For the text-containing cell, return its midpoint in [x, y] coordinate format. 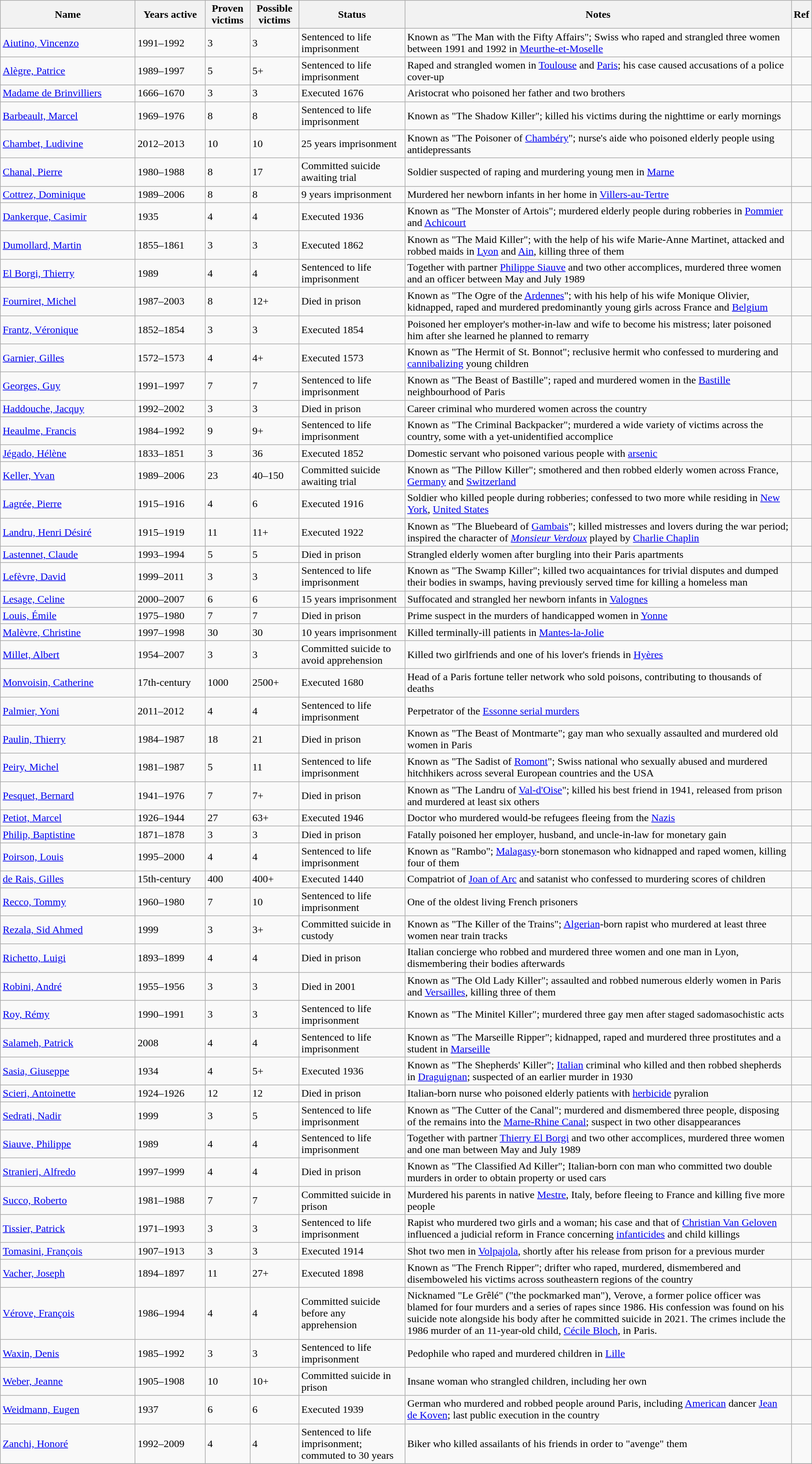
Salameh, Patrick [68, 1043]
1984–1992 [170, 431]
1989–1997 [170, 71]
Pesquet, Bernard [68, 796]
Malèvre, Christine [68, 632]
Together with partner Philippe Siauve and two other accomplices, murdered three women and an officer between May and July 1989 [598, 273]
1997–1998 [170, 632]
1960–1980 [170, 901]
27 [227, 818]
Executed 1922 [352, 532]
Millet, Albert [68, 654]
Waxin, Denis [68, 1353]
Lefèvre, David [68, 577]
Stranieri, Alfredo [68, 1172]
Name [68, 15]
Committed suicide in custody [352, 930]
Soldier suspected of raping and murdering young men in Marne [598, 172]
2011–2012 [170, 711]
Weber, Jeanne [68, 1381]
Heaulme, Francis [68, 431]
1855–1861 [170, 245]
Jégado, Hélène [68, 453]
9 [227, 431]
11+ [274, 532]
Known as "The Poisoner of Chambéry"; nurse's aide who poisoned elderly people using antidepressants [598, 144]
3+ [274, 930]
15 years imprisonment [352, 599]
1995–2000 [170, 857]
Monvoisin, Catherine [68, 683]
Known as "The Sadist of Romont"; Swiss national who sexually abused and murdered hitchhikers across several European countries and the USA [598, 768]
1991–1997 [170, 386]
Executed 1676 [352, 93]
1000 [227, 683]
1905–1908 [170, 1381]
Doctor who murdered would-be refugees fleeing from the Nazis [598, 818]
Executed 1680 [352, 683]
Known as "The Marseille Ripper"; kidnapped, raped and murdered three prostitutes and a student in Marseille [598, 1043]
Sedrati, Nadir [68, 1116]
Petiot, Marcel [68, 818]
1915–1919 [170, 532]
1915–1916 [170, 504]
Together with partner Thierry El Borgi and two other accomplices, murdered three women and one man between May and July 1989 [598, 1144]
Paulin, Thierry [68, 739]
9 years imprisonment [352, 194]
Committed suicide to avoid apprehension [352, 654]
Weidmann, Eugen [68, 1410]
12+ [274, 301]
Known as "The Shadow Killer"; killed his victims during the nighttime or early mornings [598, 115]
Known as "The Shepherds' Killer"; Italian criminal who killed and then robbed shepherds in Draguignan; suspected of an earlier murder in 1930 [598, 1071]
Known as "The Man with the Fifty Affairs"; Swiss who raped and strangled three women between 1991 and 1992 in Meurthe-et-Moselle [598, 43]
Georges, Guy [68, 386]
Prime suspect in the murders of handicapped women in Yonne [598, 616]
Tomasini, François [68, 1251]
Palmier, Yoni [68, 711]
Shot two men in Volpajola, shortly after his release from prison for a previous murder [598, 1251]
1987–2003 [170, 301]
Domestic servant who poisoned various people with arsenic [598, 453]
Raped and strangled women in Toulouse and Paris; his case caused accusations of a police cover-up [598, 71]
Proven victims [227, 15]
Executed 1898 [352, 1274]
Strangled elderly women after burgling into their Paris apartments [598, 554]
17th-century [170, 683]
1666–1670 [170, 93]
1999–2011 [170, 577]
1997–1999 [170, 1172]
1893–1899 [170, 958]
1935 [170, 217]
10 years imprisonment [352, 632]
Garnier, Gilles [68, 358]
Sentenced to life imprisonment; commuted to 30 years [352, 1444]
1954–2007 [170, 654]
Poirson, Louis [68, 857]
Zanchi, Honoré [68, 1444]
Richetto, Luigi [68, 958]
Status [352, 15]
1572–1573 [170, 358]
Lesage, Celine [68, 599]
2012–2013 [170, 144]
Known as "The Minitel Killer"; murdered three gay men after staged sadomasochistic acts [598, 1014]
36 [274, 453]
Haddouche, Jacquy [68, 409]
1991–1992 [170, 43]
1993–1994 [170, 554]
Killed terminally-ill patients in Mantes-la-Jolie [598, 632]
One of the oldest living French prisoners [598, 901]
Vérove, François [68, 1313]
2000–2007 [170, 599]
1833–1851 [170, 453]
Known as "The Landru of Val-d'Oise"; killed his best friend in 1941, released from prison and murdered at least six others [598, 796]
Landru, Henri Désiré [68, 532]
7+ [274, 796]
Executed 1939 [352, 1410]
Fourniret, Michel [68, 301]
Known as "The Killer of the Trains"; Algerian-born rapist who murdered at least three women near train tracks [598, 930]
1955–1956 [170, 986]
Executed 1852 [352, 453]
El Borgi, Thierry [68, 273]
Robini, André [68, 986]
Insane woman who strangled children, including her own [598, 1381]
23 [227, 475]
Keller, Yvan [68, 475]
Executed 1440 [352, 879]
Chambet, Ludivine [68, 144]
Executed 1946 [352, 818]
25 years imprisonment [352, 144]
Known as "The Pillow Killer"; smothered and then robbed elderly women across France, Germany and Switzerland [598, 475]
1992–2009 [170, 1444]
Chanal, Pierre [68, 172]
Perpetrator of the Essonne serial murders [598, 711]
Known as "The Old Lady Killer"; assaulted and robbed numerous elderly women in Paris and Versailles, killing three of them [598, 986]
Known as "The Hermit of St. Bonnot"; reclusive hermit who confessed to murdering and cannibalizing young children [598, 358]
Years active [170, 15]
Fatally poisoned her employer, husband, and uncle-in-law for monetary gain [598, 835]
Known as "The Monster of Artois"; murdered elderly people during robberies in Pommier and Achicourt [598, 217]
Known as "The Classified Ad Killer"; Italian-born con man who committed two double murders in order to obtain property or used cars [598, 1172]
Murdered his parents in native Mestre, Italy, before fleeing to France and killing five more people [598, 1201]
1871–1878 [170, 835]
Succo, Roberto [68, 1201]
Known as "The Beast of Bastille"; raped and murdered women in the Bastille neighbourhood of Paris [598, 386]
Known as "Rambo"; Malagasy-born stonemason who kidnapped and raped women, killing four of them [598, 857]
Rezala, Sid Ahmed [68, 930]
18 [227, 739]
Known as "The Maid Killer"; with the help of his wife Marie-Anne Martinet, attacked and robbed maids in Lyon and Ain, killing three of them [598, 245]
Ref [802, 15]
Compatriot of Joan of Arc and satanist who confessed to murdering scores of children [598, 879]
Philip, Baptistine [68, 835]
Executed 1573 [352, 358]
Scieri, Antoinette [68, 1093]
Dankerque, Casimir [68, 217]
Italian concierge who robbed and murdered three women and one man in Lyon, dismembering their bodies afterwards [598, 958]
63+ [274, 818]
Committed suicide before any apprehension [352, 1313]
Dumollard, Martin [68, 245]
Known as "The Criminal Backpacker"; murdered a wide variety of victims across the country, some with a yet-unidentified accomplice [598, 431]
1969–1976 [170, 115]
1852–1854 [170, 330]
400+ [274, 879]
1924–1926 [170, 1093]
Career criminal who murdered women across the country [598, 409]
4+ [274, 358]
15th-century [170, 879]
Biker who killed assailants of his friends in order to "avenge" them [598, 1444]
1992–2002 [170, 409]
27+ [274, 1274]
40–150 [274, 475]
10+ [274, 1381]
Executed 1854 [352, 330]
1980–1988 [170, 172]
de Rais, Gilles [68, 879]
Madame de Brinvilliers [68, 93]
1934 [170, 1071]
1986–1994 [170, 1313]
Vacher, Joseph [68, 1274]
1937 [170, 1410]
1894–1897 [170, 1274]
Aiutino, Vincenzo [68, 43]
21 [274, 739]
Italian-born nurse who poisoned elderly patients with herbicide pyralion [598, 1093]
1981–1987 [170, 768]
Notes [598, 15]
Barbeault, Marcel [68, 115]
Siauve, Philippe [68, 1144]
Lastennet, Claude [68, 554]
1907–1913 [170, 1251]
Pedophile who raped and murdered children in Lille [598, 1353]
17 [274, 172]
2500+ [274, 683]
Roy, Rémy [68, 1014]
1926–1944 [170, 818]
Executed 1862 [352, 245]
Peiry, Michel [68, 768]
9+ [274, 431]
Executed 1916 [352, 504]
Poisoned her employer's mother-in-law and wife to become his mistress; later poisoned him after she learned he planned to remarry [598, 330]
German who murdered and robbed people around Paris, including American dancer Jean de Koven; last public execution in the country [598, 1410]
Sasia, Giuseppe [68, 1071]
Known as "The Beast of Montmarte"; gay man who sexually assaulted and murdered old women in Paris [598, 739]
Aristocrat who poisoned her father and two brothers [598, 93]
1984–1987 [170, 739]
Cottrez, Dominique [68, 194]
1975–1980 [170, 616]
1971–1993 [170, 1228]
Executed 1914 [352, 1251]
Known as "The French Ripper"; drifter who raped, murdered, dismembered and disemboweled his victims across southeastern regions of the country [598, 1274]
Soldier who killed people during robberies; confessed to two more while residing in New York, United States [598, 504]
Louis, Émile [68, 616]
2008 [170, 1043]
1990–1991 [170, 1014]
Murdered her newborn infants in her home in Villers-au-Tertre [598, 194]
Head of a Paris fortune teller network who sold poisons, contributing to thousands of deaths [598, 683]
Lagrée, Pierre [68, 504]
Possible victims [274, 15]
1985–1992 [170, 1353]
400 [227, 879]
Alègre, Patrice [68, 71]
Suffocated and strangled her newborn infants in Valognes [598, 599]
Recco, Tommy [68, 901]
Tissier, Patrick [68, 1228]
1981–1988 [170, 1201]
Died in 2001 [352, 986]
1941–1976 [170, 796]
Frantz, Véronique [68, 330]
Killed two girlfriends and one of his lover's friends in Hyères [598, 654]
